Determine the (X, Y) coordinate at the center of the cell enclosing the given text.  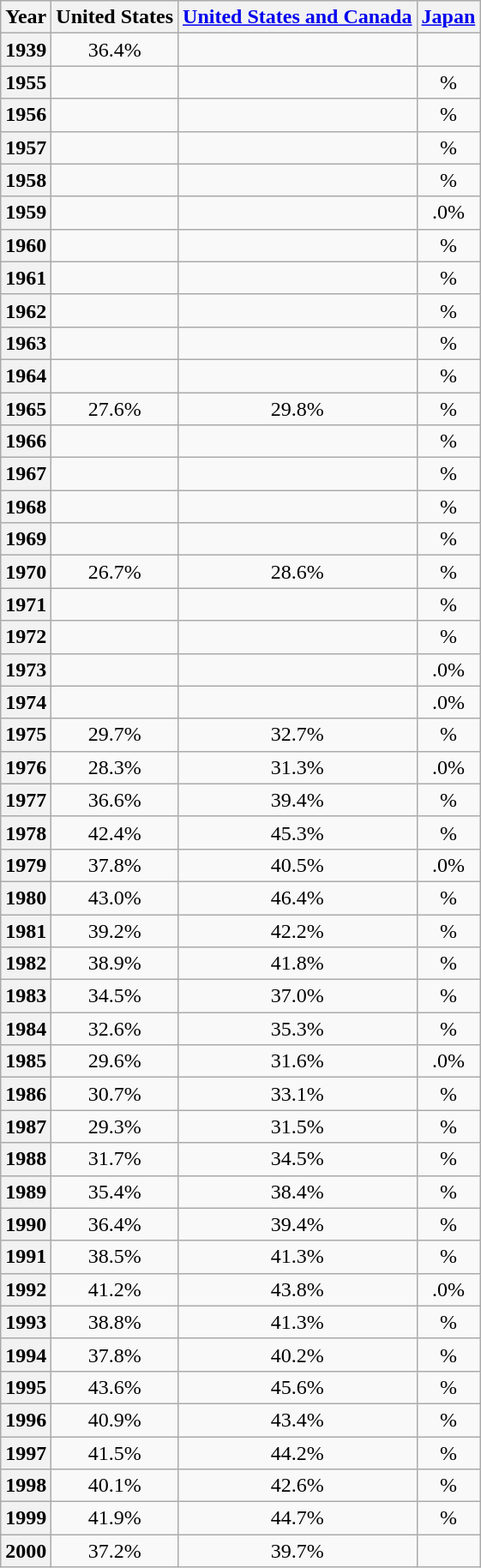
38.8% (115, 1322)
2000 (26, 1551)
1998 (26, 1486)
1975 (26, 735)
1961 (26, 278)
41.9% (115, 1518)
1958 (26, 180)
1995 (26, 1387)
1960 (26, 245)
39.7% (298, 1551)
1987 (26, 1126)
40.1% (115, 1486)
44.2% (298, 1453)
1989 (26, 1192)
30.7% (115, 1094)
1962 (26, 310)
42.4% (115, 832)
35.3% (298, 1029)
1999 (26, 1518)
1971 (26, 604)
1986 (26, 1094)
40.2% (298, 1355)
1973 (26, 670)
42.2% (298, 930)
1959 (26, 213)
1963 (26, 343)
1976 (26, 767)
1968 (26, 507)
1969 (26, 539)
41.8% (298, 964)
1981 (26, 930)
1980 (26, 898)
1955 (26, 82)
41.2% (115, 1289)
28.3% (115, 767)
28.6% (298, 572)
40.5% (298, 865)
45.3% (298, 832)
United States and Canada (298, 17)
37.0% (298, 996)
29.8% (298, 409)
38.4% (298, 1192)
Year (26, 17)
43.4% (298, 1420)
45.6% (298, 1387)
40.9% (115, 1420)
1990 (26, 1224)
43.8% (298, 1289)
43.0% (115, 898)
1983 (26, 996)
1984 (26, 1029)
1964 (26, 375)
29.3% (115, 1126)
33.1% (298, 1094)
1939 (26, 50)
1997 (26, 1453)
37.2% (115, 1551)
31.5% (298, 1126)
29.7% (115, 735)
Japan (448, 17)
United States (115, 17)
31.3% (298, 767)
42.6% (298, 1486)
1966 (26, 442)
1965 (26, 409)
41.5% (115, 1453)
1977 (26, 800)
31.6% (298, 1061)
36.6% (115, 800)
46.4% (298, 898)
1994 (26, 1355)
1970 (26, 572)
1972 (26, 637)
1957 (26, 147)
44.7% (298, 1518)
32.6% (115, 1029)
1993 (26, 1322)
35.4% (115, 1192)
1992 (26, 1289)
32.7% (298, 735)
38.5% (115, 1257)
29.6% (115, 1061)
1967 (26, 474)
1979 (26, 865)
1991 (26, 1257)
1978 (26, 832)
26.7% (115, 572)
1988 (26, 1159)
1996 (26, 1420)
39.2% (115, 930)
31.7% (115, 1159)
43.6% (115, 1387)
1974 (26, 702)
1982 (26, 964)
38.9% (115, 964)
27.6% (115, 409)
1985 (26, 1061)
1956 (26, 115)
